Return the [X, Y] coordinate for the center point of the cell that contains the specified text.  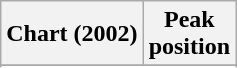
Peakposition [189, 34]
Chart (2002) [72, 34]
